Locate the cell with the specified text and output its [X, Y] center coordinate. 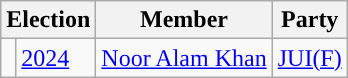
Noor Alam Khan [184, 58]
Member [184, 20]
2024 [56, 58]
Election [48, 20]
Party [310, 20]
JUI(F) [310, 58]
